Determine the [x, y] coordinate at the center of the cell enclosing the given text.  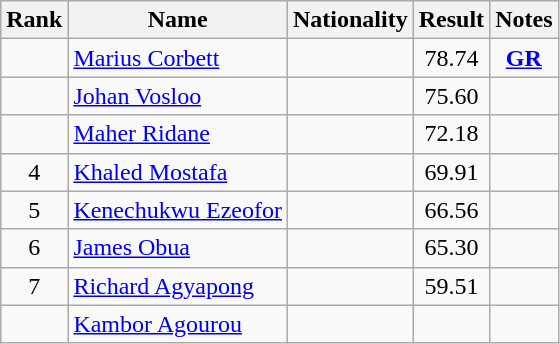
5 [34, 210]
Kenechukwu Ezeofor [178, 210]
Kambor Agourou [178, 324]
Nationality [350, 20]
Richard Agyapong [178, 286]
72.18 [451, 134]
Result [451, 20]
Khaled Mostafa [178, 172]
6 [34, 248]
Name [178, 20]
Marius Corbett [178, 58]
GR [524, 58]
4 [34, 172]
69.91 [451, 172]
Notes [524, 20]
Maher Ridane [178, 134]
75.60 [451, 96]
Johan Vosloo [178, 96]
59.51 [451, 286]
7 [34, 286]
James Obua [178, 248]
65.30 [451, 248]
66.56 [451, 210]
Rank [34, 20]
78.74 [451, 58]
